Provide the [x, y] coordinate of the cell's center where the given text is located.  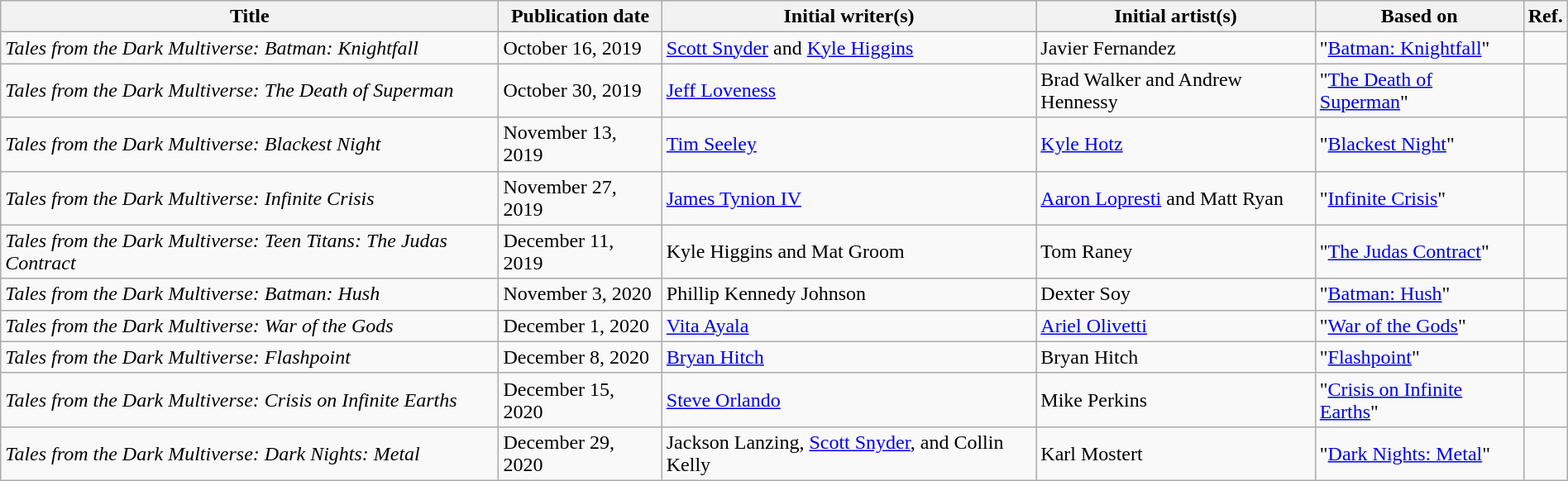
November 3, 2020 [581, 294]
Tales from the Dark Multiverse: Batman: Hush [250, 294]
"Dark Nights: Metal" [1419, 453]
Tales from the Dark Multiverse: Infinite Crisis [250, 198]
Tom Raney [1176, 251]
Phillip Kennedy Johnson [849, 294]
Title [250, 17]
Brad Walker and Andrew Hennessy [1176, 91]
Karl Mostert [1176, 453]
Kyle Higgins and Mat Groom [849, 251]
Dexter Soy [1176, 294]
"Batman: Hush" [1419, 294]
Tales from the Dark Multiverse: War of the Gods [250, 326]
"Flashpoint" [1419, 357]
Tales from the Dark Multiverse: Batman: Knightfall [250, 48]
Jeff Loveness [849, 91]
Mike Perkins [1176, 400]
Initial writer(s) [849, 17]
October 30, 2019 [581, 91]
Tim Seeley [849, 144]
"Batman: Knightfall" [1419, 48]
November 27, 2019 [581, 198]
Steve Orlando [849, 400]
Vita Ayala [849, 326]
"Infinite Crisis" [1419, 198]
"The Judas Contract" [1419, 251]
December 29, 2020 [581, 453]
Based on [1419, 17]
Javier Fernandez [1176, 48]
"Blackest Night" [1419, 144]
Tales from the Dark Multiverse: Dark Nights: Metal [250, 453]
December 11, 2019 [581, 251]
Publication date [581, 17]
Tales from the Dark Multiverse: Flashpoint [250, 357]
"War of the Gods" [1419, 326]
Ariel Olivetti [1176, 326]
Kyle Hotz [1176, 144]
"Crisis on Infinite Earths" [1419, 400]
Aaron Lopresti and Matt Ryan [1176, 198]
Initial artist(s) [1176, 17]
Tales from the Dark Multiverse: The Death of Superman [250, 91]
Tales from the Dark Multiverse: Blackest Night [250, 144]
Scott Snyder and Kyle Higgins [849, 48]
November 13, 2019 [581, 144]
December 15, 2020 [581, 400]
James Tynion IV [849, 198]
Tales from the Dark Multiverse: Crisis on Infinite Earths [250, 400]
December 1, 2020 [581, 326]
Jackson Lanzing, Scott Snyder, and Collin Kelly [849, 453]
"The Death of Superman" [1419, 91]
October 16, 2019 [581, 48]
Ref. [1545, 17]
Tales from the Dark Multiverse: Teen Titans: The Judas Contract [250, 251]
December 8, 2020 [581, 357]
